Locate the cell with the specified text and output its [x, y] center coordinate. 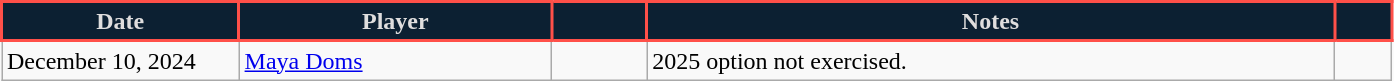
Player [396, 22]
2025 option not exercised. [991, 60]
Notes [991, 22]
December 10, 2024 [121, 60]
Maya Doms [396, 60]
Date [121, 22]
